Find where the given text appears and provide that cell's center as [X, Y] coordinate. 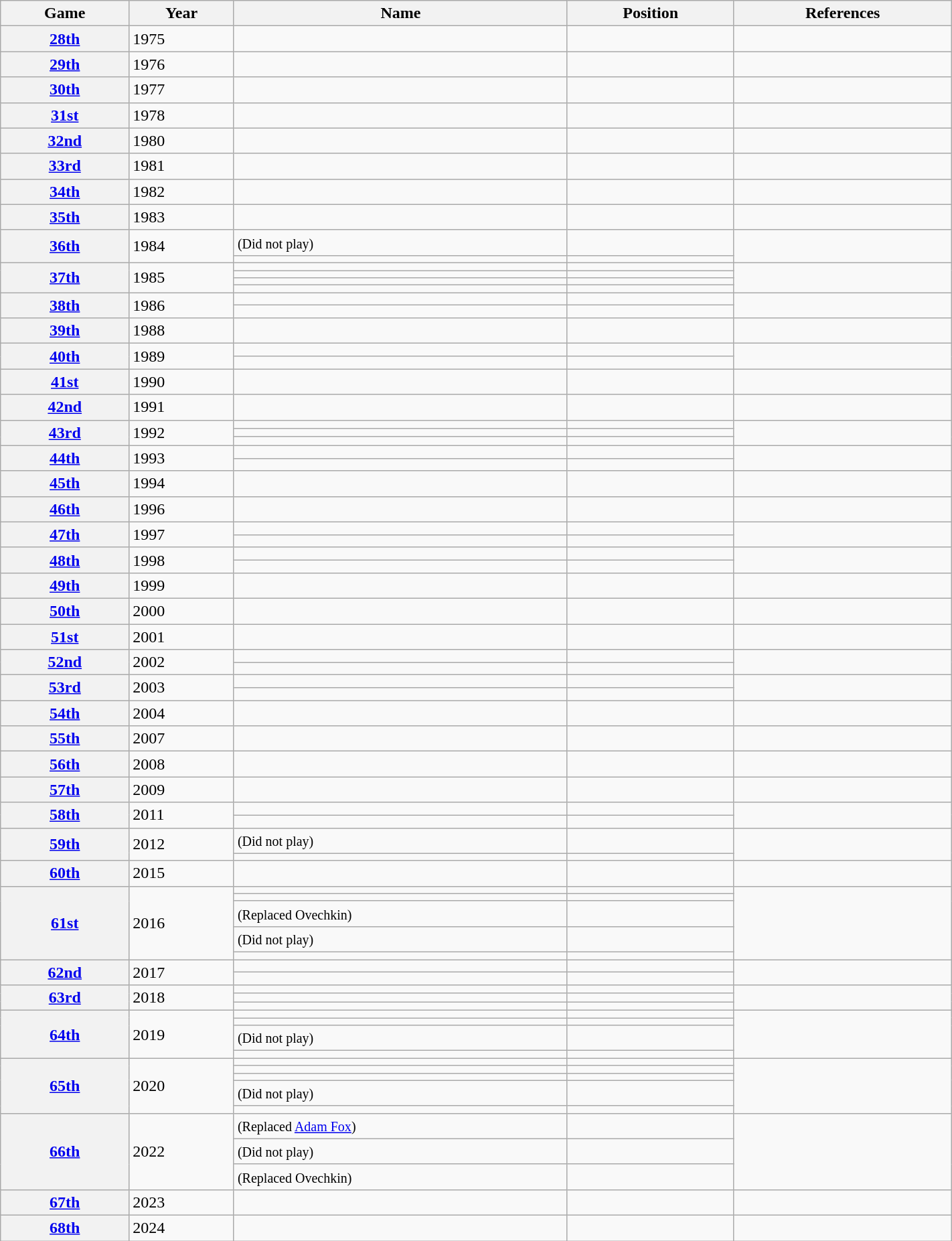
1980 [182, 141]
2015 [182, 873]
43rd [65, 433]
52nd [65, 662]
2003 [182, 688]
64th [65, 1034]
48th [65, 560]
2009 [182, 790]
46th [65, 509]
2018 [182, 998]
36th [65, 246]
49th [65, 585]
1991 [182, 407]
References [842, 13]
2007 [182, 739]
Year [182, 13]
41st [65, 382]
35th [65, 217]
47th [65, 534]
2022 [182, 1151]
57th [65, 790]
58th [65, 815]
30th [65, 90]
1996 [182, 509]
1994 [182, 484]
2004 [182, 713]
1984 [182, 246]
63rd [65, 998]
(Replaced Adam Fox) [400, 1126]
55th [65, 739]
39th [65, 331]
29th [65, 64]
59th [65, 844]
56th [65, 764]
1993 [182, 458]
45th [65, 484]
2012 [182, 844]
1976 [182, 64]
51st [65, 637]
2016 [182, 923]
1990 [182, 382]
1999 [182, 585]
67th [65, 1202]
1975 [182, 39]
42nd [65, 407]
1977 [182, 90]
60th [65, 873]
61st [65, 923]
2020 [182, 1086]
1982 [182, 192]
1983 [182, 217]
68th [65, 1228]
2008 [182, 764]
2023 [182, 1202]
1985 [182, 277]
66th [65, 1151]
44th [65, 458]
54th [65, 713]
Game [65, 13]
1978 [182, 115]
2024 [182, 1228]
50th [65, 611]
40th [65, 356]
2001 [182, 637]
2000 [182, 611]
1988 [182, 331]
2019 [182, 1034]
1986 [182, 305]
34th [65, 192]
2002 [182, 662]
38th [65, 305]
28th [65, 39]
2011 [182, 815]
53rd [65, 688]
37th [65, 277]
Name [400, 13]
1989 [182, 356]
Position [651, 13]
33rd [65, 166]
1997 [182, 534]
65th [65, 1086]
32nd [65, 141]
1981 [182, 166]
62nd [65, 972]
31st [65, 115]
1998 [182, 560]
1992 [182, 433]
2017 [182, 972]
